Detect which cell encompasses the target text, then output its (X, Y) center coordinate. 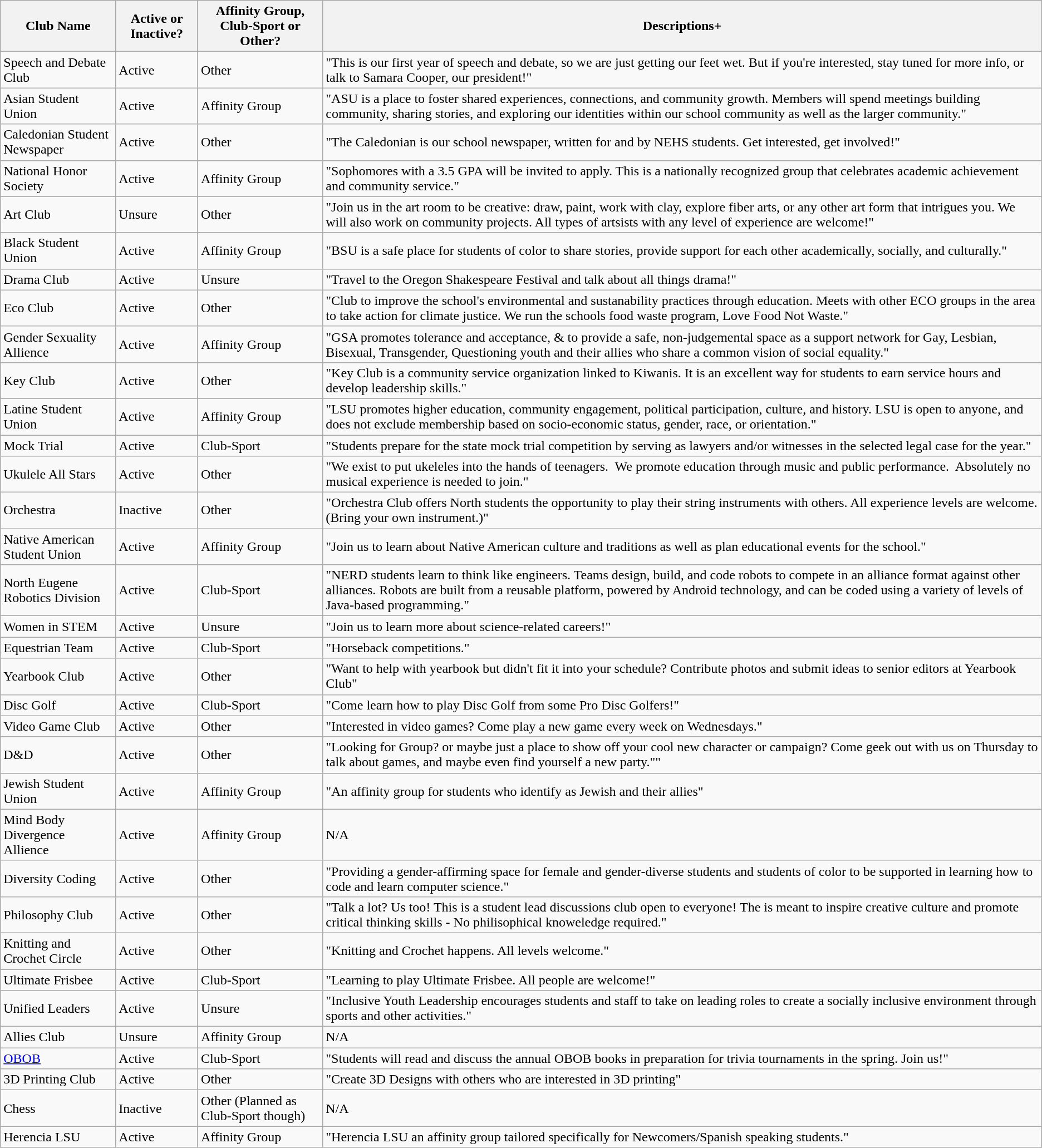
3D Printing Club (58, 1080)
Asian Student Union (58, 106)
"Students will read and discuss the annual OBOB books in preparation for trivia tournaments in the spring. Join us!" (682, 1058)
Mind Body Divergence Allience (58, 835)
Disc Golf (58, 705)
National Honor Society (58, 178)
"Join us to learn about Native American culture and traditions as well as plan educational events for the school." (682, 546)
Ukulele All Stars (58, 474)
Active or Inactive? (157, 26)
Mock Trial (58, 446)
Native American Student Union (58, 546)
OBOB (58, 1058)
Club Name (58, 26)
Chess (58, 1108)
"Want to help with yearbook but didn't fit it into your schedule? Contribute photos and submit ideas to senior editors at Yearbook Club" (682, 677)
Equestrian Team (58, 648)
"Travel to the Oregon Shakespeare Festival and talk about all things drama!" (682, 279)
Speech and Debate Club (58, 70)
"The Caledonian is our school newspaper, written for and by NEHS students. Get interested, get involved!" (682, 142)
"Create 3D Designs with others who are interested in 3D printing" (682, 1080)
Diversity Coding (58, 878)
Drama Club (58, 279)
Key Club (58, 381)
Jewish Student Union (58, 791)
Gender Sexuality Allience (58, 344)
Video Game Club (58, 726)
Art Club (58, 215)
Black Student Union (58, 250)
"Come learn how to play Disc Golf from some Pro Disc Golfers!" (682, 705)
Eco Club (58, 308)
Descriptions+ (682, 26)
Unified Leaders (58, 1008)
"Herencia LSU an affinity group tailored specifically for Newcomers/Spanish speaking students." (682, 1137)
"Horseback competitions." (682, 648)
Caledonian Student Newspaper (58, 142)
Philosophy Club (58, 915)
Women in STEM (58, 627)
Orchestra (58, 511)
North Eugene Robotics Division (58, 590)
Other (Planned as Club-Sport though) (260, 1108)
"Knitting and Crochet happens. All levels welcome." (682, 950)
"Join us to learn more about science-related careers!" (682, 627)
"BSU is a safe place for students of color to share stories, provide support for each other academically, socially, and culturally." (682, 250)
Allies Club (58, 1037)
Knitting and Crochet Circle (58, 950)
"Interested in video games? Come play a new game every week on Wednesdays." (682, 726)
"An affinity group for students who identify as Jewish and their allies" (682, 791)
Yearbook Club (58, 677)
Herencia LSU (58, 1137)
Affinity Group, Club-Sport or Other? (260, 26)
D&D (58, 755)
"Students prepare for the state mock trial competition by serving as lawyers and/or witnesses in the selected legal case for the year." (682, 446)
Ultimate Frisbee (58, 980)
Latine Student Union (58, 416)
"Learning to play Ultimate Frisbee. All people are welcome!" (682, 980)
